From the cell containing the given text, extract its center point as (X, Y) coordinate. 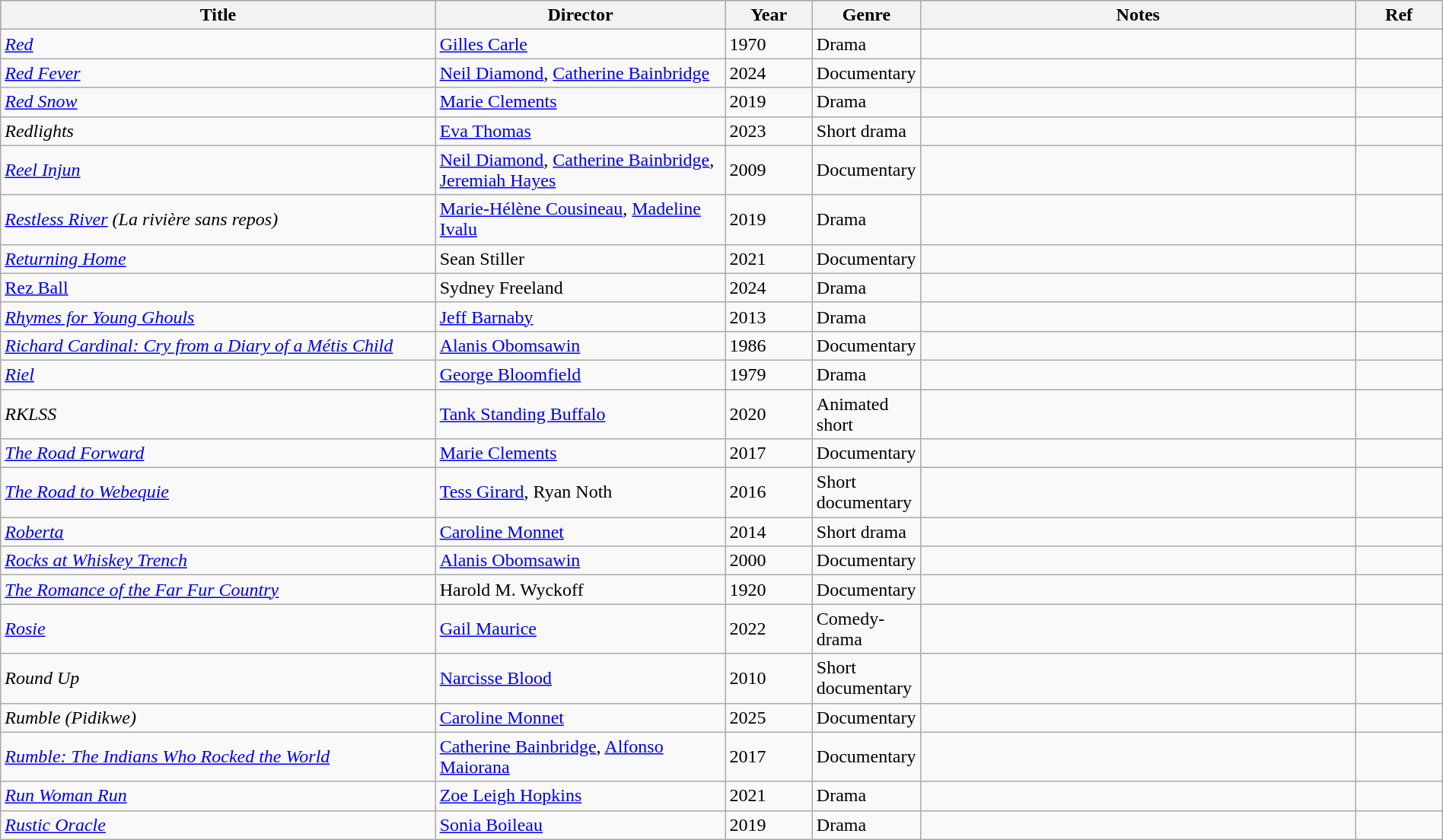
Narcisse Blood (580, 679)
Sonia Boileau (580, 825)
Marie-Hélène Cousineau, Madeline Ivalu (580, 219)
2020 (769, 414)
Returning Home (218, 259)
Restless River (La rivière sans repos) (218, 219)
Reel Injun (218, 170)
2025 (769, 717)
Tank Standing Buffalo (580, 414)
2016 (769, 493)
1979 (769, 374)
2010 (769, 679)
Zoe Leigh Hopkins (580, 796)
2023 (769, 131)
Rumble: The Indians Who Rocked the World (218, 756)
Rumble (Pidikwe) (218, 717)
1986 (769, 345)
Director (580, 15)
Red Snow (218, 102)
Sydney Freeland (580, 288)
Genre (866, 15)
Rhymes for Young Ghouls (218, 317)
2014 (769, 532)
Notes (1139, 15)
Tess Girard, Ryan Noth (580, 493)
Run Woman Run (218, 796)
Rocks at Whiskey Trench (218, 561)
Sean Stiller (580, 259)
Neil Diamond, Catherine Bainbridge, Jeremiah Hayes (580, 170)
The Road to Webequie (218, 493)
Eva Thomas (580, 131)
Round Up (218, 679)
Jeff Barnaby (580, 317)
Year (769, 15)
Neil Diamond, Catherine Bainbridge (580, 73)
Redlights (218, 131)
George Bloomfield (580, 374)
Catherine Bainbridge, Alfonso Maiorana (580, 756)
Riel (218, 374)
Red Fever (218, 73)
Title (218, 15)
Gilles Carle (580, 44)
2009 (769, 170)
1970 (769, 44)
The Romance of the Far Fur Country (218, 590)
Rustic Oracle (218, 825)
2000 (769, 561)
2013 (769, 317)
Harold M. Wyckoff (580, 590)
Ref (1399, 15)
Red (218, 44)
RKLSS (218, 414)
Rosie (218, 628)
Rez Ball (218, 288)
Animated short (866, 414)
Roberta (218, 532)
Richard Cardinal: Cry from a Diary of a Métis Child (218, 345)
2022 (769, 628)
Gail Maurice (580, 628)
1920 (769, 590)
Comedy-drama (866, 628)
The Road Forward (218, 453)
